For the text-containing cell, return its midpoint in [x, y] coordinate format. 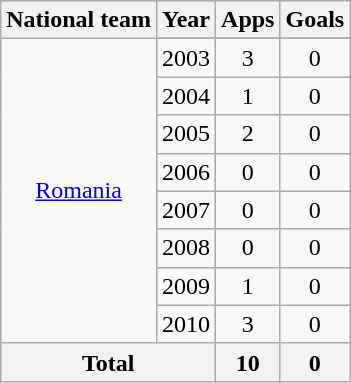
10 [248, 362]
2007 [186, 210]
Total [108, 362]
Goals [315, 20]
2009 [186, 286]
2010 [186, 324]
2 [248, 134]
Romania [79, 191]
2006 [186, 172]
National team [79, 20]
2005 [186, 134]
Year [186, 20]
2004 [186, 96]
2003 [186, 58]
2008 [186, 248]
Apps [248, 20]
